From the cell containing the given text, extract its center point as [x, y] coordinate. 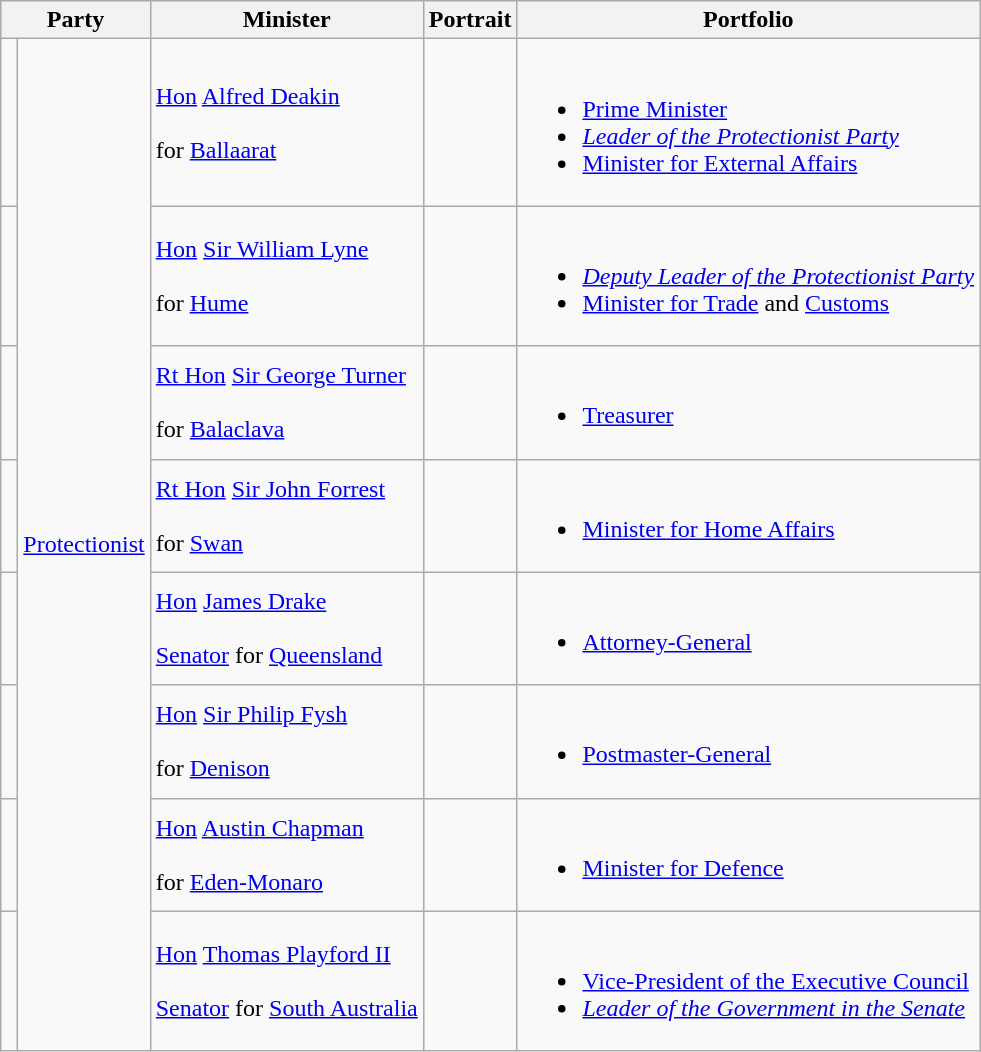
Portfolio [748, 20]
Hon Sir Philip Fysh for Denison [286, 742]
Treasurer [748, 402]
Hon James Drake Senator for Queensland [286, 628]
Hon Austin Chapman for Eden-Monaro [286, 854]
Postmaster-General [748, 742]
Hon Alfred Deakin for Ballaarat [286, 122]
Rt Hon Sir John Forrest for Swan [286, 516]
Vice-President of the Executive CouncilLeader of the Government in the Senate [748, 981]
Minister for Home Affairs [748, 516]
Deputy Leader of the Protectionist PartyMinister for Trade and Customs [748, 276]
Protectionist [84, 545]
Minister for Defence [748, 854]
Hon Thomas Playford II Senator for South Australia [286, 981]
Portrait [470, 20]
Prime MinisterLeader of the Protectionist PartyMinister for External Affairs [748, 122]
Party [76, 20]
Hon Sir William Lyne for Hume [286, 276]
Rt Hon Sir George Turner for Balaclava [286, 402]
Minister [286, 20]
Attorney-General [748, 628]
